Output the [X, Y] coordinate of the center of the cell containing the given text.  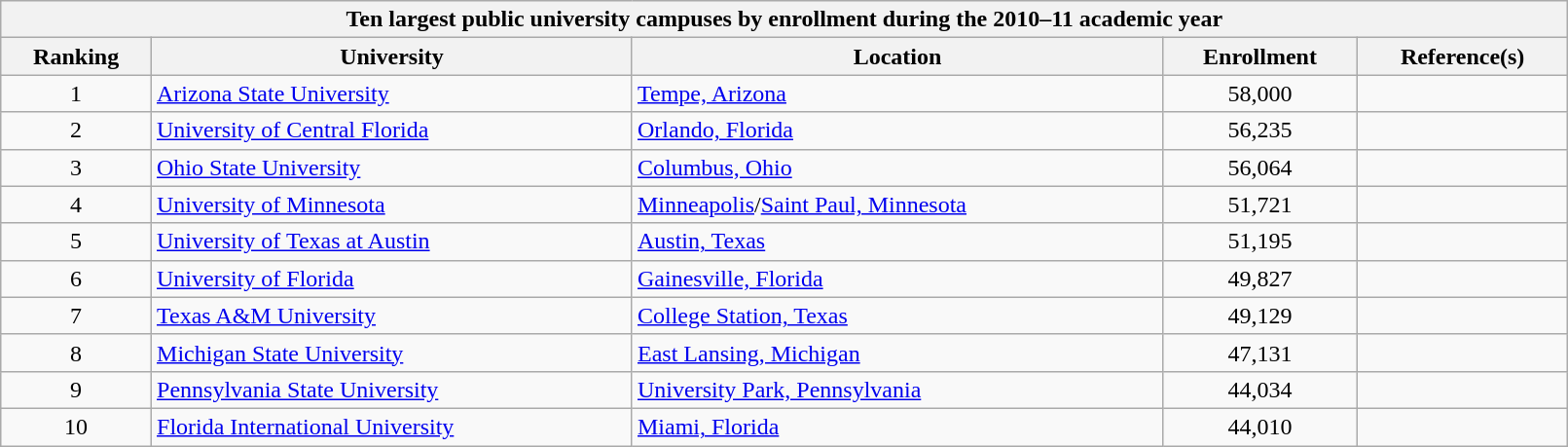
Gainesville, Florida [897, 279]
Florida International University [392, 427]
University [392, 56]
3 [76, 168]
44,034 [1260, 390]
51,195 [1260, 242]
Miami, Florida [897, 427]
1 [76, 93]
Ten largest public university campuses by enrollment during the 2010–11 academic year [784, 19]
University of Minnesota [392, 205]
Ranking [76, 56]
9 [76, 390]
49,827 [1260, 279]
Michigan State University [392, 353]
Austin, Texas [897, 242]
Arizona State University [392, 93]
Texas A&M University [392, 316]
7 [76, 316]
Pennsylvania State University [392, 390]
Columbus, Ohio [897, 168]
8 [76, 353]
6 [76, 279]
Reference(s) [1462, 56]
56,064 [1260, 168]
2 [76, 130]
5 [76, 242]
Orlando, Florida [897, 130]
University Park, Pennsylvania [897, 390]
4 [76, 205]
47,131 [1260, 353]
49,129 [1260, 316]
Location [897, 56]
10 [76, 427]
University of Central Florida [392, 130]
Enrollment [1260, 56]
College Station, Texas [897, 316]
University of Florida [392, 279]
University of Texas at Austin [392, 242]
Minneapolis/Saint Paul, Minnesota [897, 205]
56,235 [1260, 130]
East Lansing, Michigan [897, 353]
Ohio State University [392, 168]
51,721 [1260, 205]
Tempe, Arizona [897, 93]
58,000 [1260, 93]
44,010 [1260, 427]
